Return the (x, y) coordinate for the center point of the cell that contains the specified text.  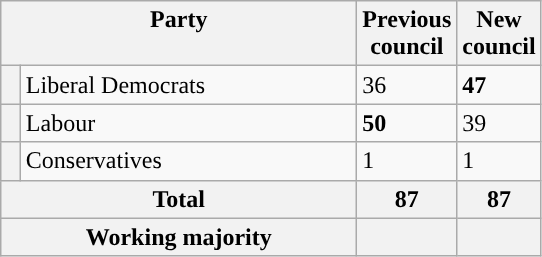
47 (499, 85)
New council (499, 34)
36 (407, 85)
Party (179, 34)
Working majority (179, 237)
Total (179, 199)
Labour (188, 123)
Previous council (407, 34)
Conservatives (188, 161)
Liberal Democrats (188, 85)
39 (499, 123)
50 (407, 123)
